Pinpoint the cell where the given text exists, returning its (x, y) midpoint coordinate. 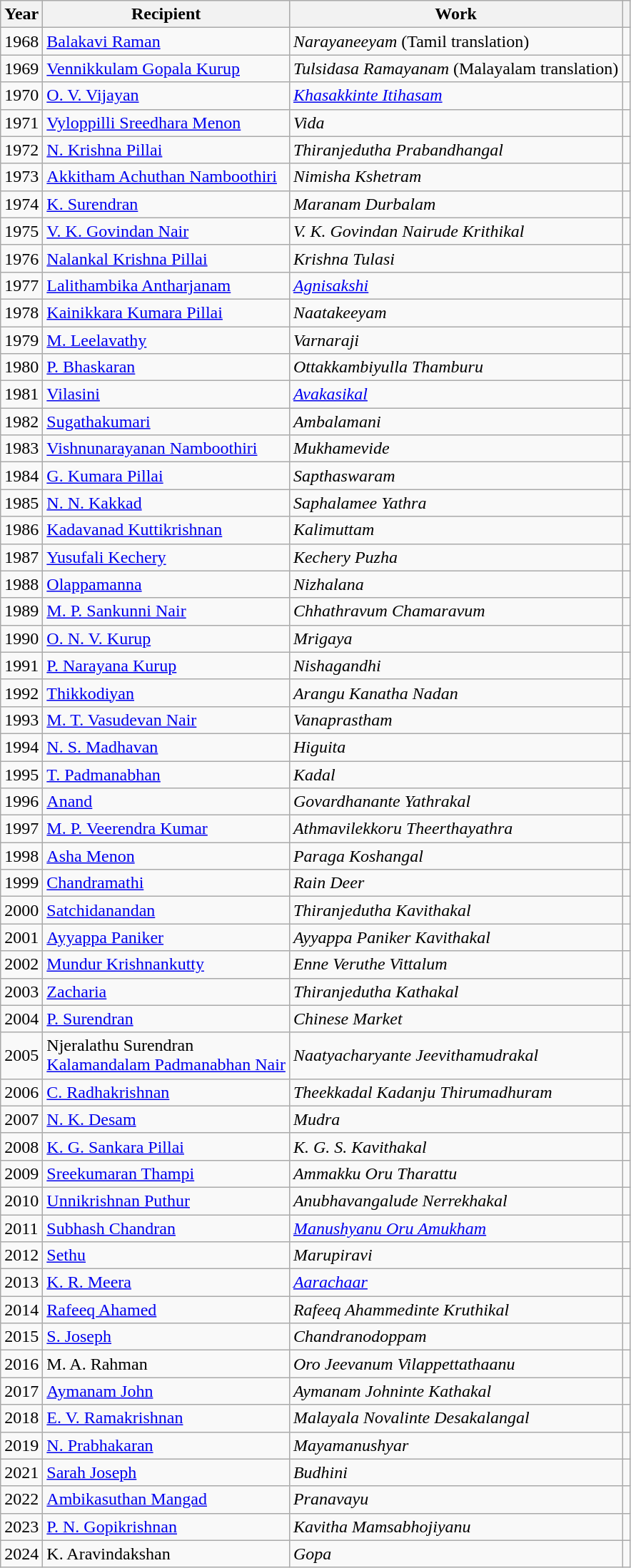
Manushyanu Oru Amukham (455, 1228)
Chhathravum Chamaravum (455, 611)
Tulsidasa Ramayanam (Malayalam translation) (455, 68)
1986 (21, 530)
V. K. Govindan Nairude Krithikal (455, 231)
Lalithambika Antharjanam (166, 285)
1980 (21, 367)
M. P. Veerendra Kumar (166, 829)
M. Leelavathy (166, 340)
1992 (21, 693)
N. S. Madhavan (166, 747)
Vanaprastham (455, 720)
1983 (21, 449)
Sreekumaran Thampi (166, 1174)
Kadavanad Kuttikrishnan (166, 530)
Aymanam John (166, 1391)
Vishnunarayanan Namboothiri (166, 449)
Paraga Koshangal (455, 856)
2017 (21, 1391)
1984 (21, 476)
Chinese Market (455, 1019)
Yusufali Kechery (166, 557)
Kalimuttam (455, 530)
1985 (21, 503)
Oro Jeevanum Vilappettathaanu (455, 1364)
Saphalamee Yathra (455, 503)
Budhini (455, 1472)
Akkitham Achuthan Namboothiri (166, 177)
Chandramathi (166, 883)
2006 (21, 1092)
Sethu (166, 1256)
Rafeeq Ahamed (166, 1310)
V. K. Govindan Nair (166, 231)
1971 (21, 123)
Chandranodoppam (455, 1337)
1970 (21, 96)
2001 (21, 937)
O. N. V. Kurup (166, 638)
1997 (21, 829)
2011 (21, 1228)
Marupiravi (455, 1256)
Year (21, 14)
Satchidanandan (166, 910)
Khasakkinte Itihasam (455, 96)
Sapthaswaram (455, 476)
K. Aravindakshan (166, 1554)
Njeralathu SurendranKalamandalam Padmanabhan Nair (166, 1056)
Nalankal Krishna Pillai (166, 258)
Aarachaar (455, 1283)
Ayyappa Paniker (166, 937)
Govardhanante Yathrakal (455, 802)
1977 (21, 285)
2018 (21, 1418)
2003 (21, 992)
Anand (166, 802)
Sugathakumari (166, 422)
1972 (21, 150)
2024 (21, 1554)
Mrigaya (455, 638)
2000 (21, 910)
1979 (21, 340)
Asha Menon (166, 856)
Rafeeq Ahammedinte Kruthikal (455, 1310)
Mukhamevide (455, 449)
S. Joseph (166, 1337)
Aymanam Johninte Kathakal (455, 1391)
2016 (21, 1364)
1990 (21, 638)
1976 (21, 258)
K. R. Meera (166, 1283)
2021 (21, 1472)
2008 (21, 1146)
Athmavilekkoru Theerthayathra (455, 829)
T. Padmanabhan (166, 774)
K. G. S. Kavithakal (455, 1146)
2009 (21, 1174)
1987 (21, 557)
2002 (21, 964)
1968 (21, 41)
Naatyacharyante Jeevithamudrakal (455, 1056)
Thiranjedutha Kavithakal (455, 910)
P. Surendran (166, 1019)
K. Surendran (166, 204)
E. V. Ramakrishnan (166, 1418)
Vyloppilli Sreedhara Menon (166, 123)
Narayaneeyam (Tamil translation) (455, 41)
1981 (21, 394)
1989 (21, 611)
Nishagandhi (455, 666)
Work (455, 14)
2012 (21, 1256)
P. Bhaskaran (166, 367)
1982 (21, 422)
Unnikrishnan Puthur (166, 1201)
Pranavayu (455, 1500)
Vennikkulam Gopala Kurup (166, 68)
O. V. Vijayan (166, 96)
Ambikasuthan Mangad (166, 1500)
Thikkodiyan (166, 693)
Zacharia (166, 992)
P. Narayana Kurup (166, 666)
Agnisakshi (455, 285)
2019 (21, 1445)
Vilasini (166, 394)
Mudra (455, 1119)
Rain Deer (455, 883)
1988 (21, 584)
1991 (21, 666)
Mundur Krishnankutty (166, 964)
Nizhalana (455, 584)
Enne Veruthe Vittalum (455, 964)
Ambalamani (455, 422)
2004 (21, 1019)
Theekkadal Kadanju Thirumadhuram (455, 1092)
Sarah Joseph (166, 1472)
Higuita (455, 747)
Balakavi Raman (166, 41)
N. Krishna Pillai (166, 150)
2007 (21, 1119)
2014 (21, 1310)
G. Kumara Pillai (166, 476)
2013 (21, 1283)
M. A. Rahman (166, 1364)
Kadal (455, 774)
1973 (21, 177)
1978 (21, 312)
Varnaraji (455, 340)
Anubhavangalude Nerrekhakal (455, 1201)
K. G. Sankara Pillai (166, 1146)
1999 (21, 883)
N. N. Kakkad (166, 503)
Kainikkara Kumara Pillai (166, 312)
Ottakkambiyulla Thamburu (455, 367)
Ayyappa Paniker Kavithakal (455, 937)
M. T. Vasudevan Nair (166, 720)
1996 (21, 802)
Ammakku Oru Tharattu (455, 1174)
N. K. Desam (166, 1119)
2022 (21, 1500)
Subhash Chandran (166, 1228)
2015 (21, 1337)
Avakasikal (455, 394)
Vida (455, 123)
1995 (21, 774)
Kechery Puzha (455, 557)
Malayala Novalinte Desakalangal (455, 1418)
Kavitha Mamsabhojiyanu (455, 1527)
2005 (21, 1056)
Krishna Tulasi (455, 258)
1993 (21, 720)
Maranam Durbalam (455, 204)
1969 (21, 68)
Arangu Kanatha Nadan (455, 693)
Thiranjedutha Prabandhangal (455, 150)
1998 (21, 856)
Nimisha Kshetram (455, 177)
Mayamanushyar (455, 1445)
Thiranjedutha Kathakal (455, 992)
M. P. Sankunni Nair (166, 611)
1974 (21, 204)
1975 (21, 231)
C. Radhakrishnan (166, 1092)
Olappamanna (166, 584)
1994 (21, 747)
Gopa (455, 1554)
Naatakeeyam (455, 312)
2010 (21, 1201)
Recipient (166, 14)
2023 (21, 1527)
N. Prabhakaran (166, 1445)
P. N. Gopikrishnan (166, 1527)
